Find where the given text appears and provide that cell's center as [X, Y] coordinate. 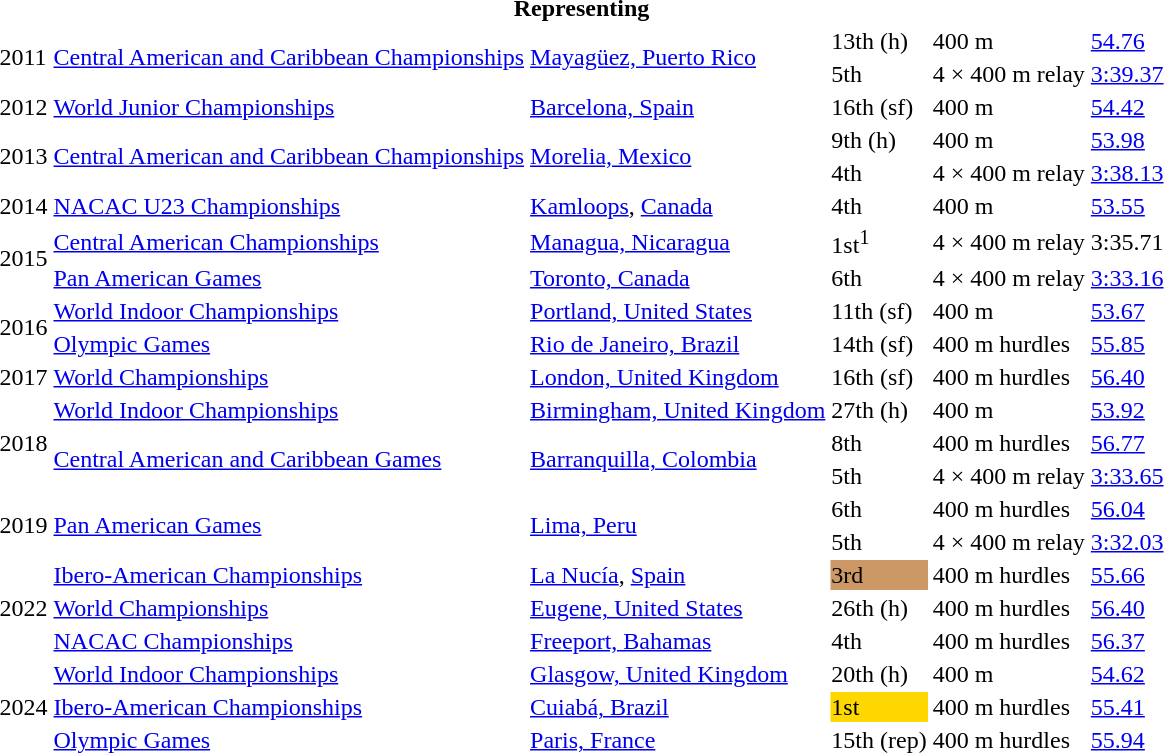
14th (sf) [879, 344]
Lima, Peru [678, 526]
Glasgow, United Kingdom [678, 674]
3rd [879, 575]
13th (h) [879, 41]
Managua, Nicaragua [678, 242]
Central American Championships [289, 242]
Rio de Janeiro, Brazil [678, 344]
1st1 [879, 242]
Toronto, Canada [678, 278]
Freeport, Bahamas [678, 641]
Barcelona, Spain [678, 107]
9th (h) [879, 140]
World Junior Championships [289, 107]
NACAC U23 Championships [289, 206]
NACAC Championships [289, 641]
Birmingham, United Kingdom [678, 410]
Barranquilla, Colombia [678, 460]
Portland, United States [678, 311]
London, United Kingdom [678, 377]
Cuiabá, Brazil [678, 707]
Eugene, United States [678, 608]
1st [879, 707]
27th (h) [879, 410]
Kamloops, Canada [678, 206]
La Nucía, Spain [678, 575]
20th (h) [879, 674]
Morelia, Mexico [678, 156]
11th (sf) [879, 311]
Central American and Caribbean Games [289, 460]
Mayagüez, Puerto Rico [678, 58]
Olympic Games [289, 344]
26th (h) [879, 608]
8th [879, 443]
